Return the (X, Y) coordinate for the center point of the cell that contains the specified text.  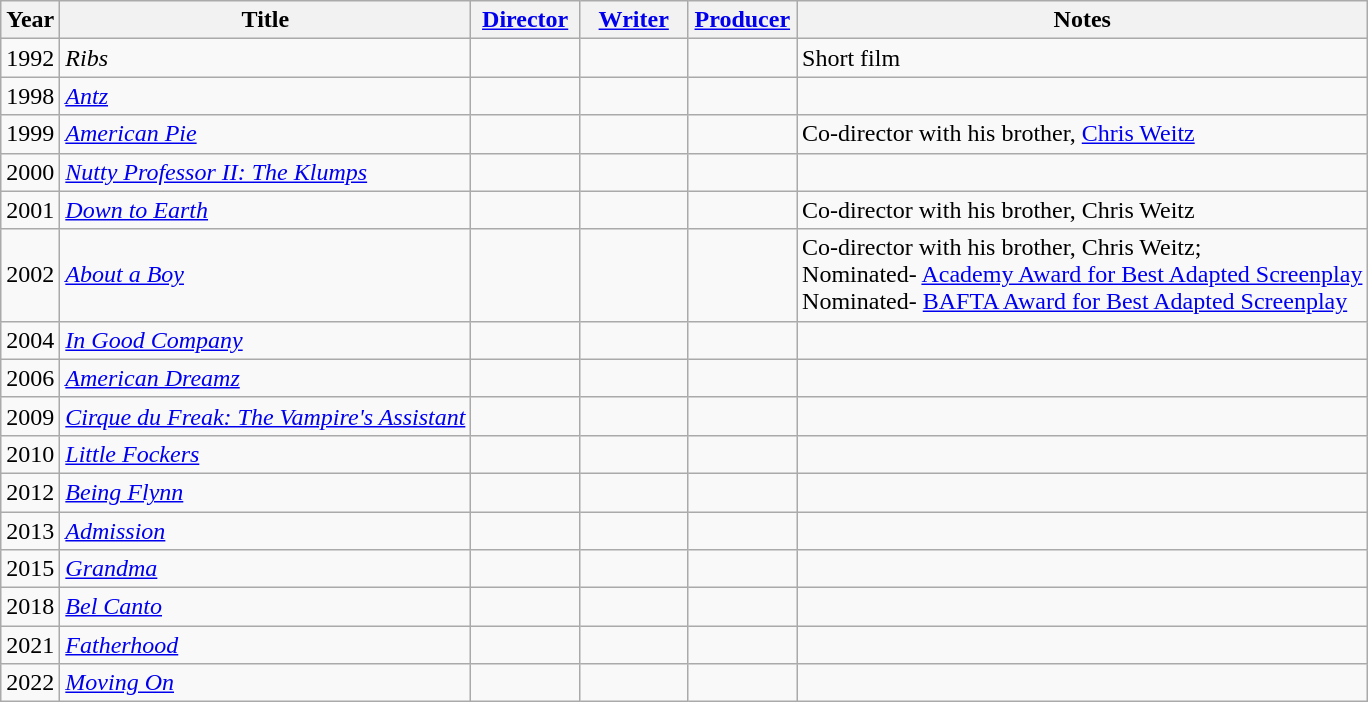
Co-director with his brother, Chris Weitz;Nominated- Academy Award for Best Adapted ScreenplayNominated- BAFTA Award for Best Adapted Screenplay (1082, 275)
Moving On (266, 683)
Ribs (266, 58)
Producer (742, 20)
2021 (30, 645)
2001 (30, 210)
Antz (266, 96)
Director (526, 20)
2009 (30, 416)
2012 (30, 492)
Down to Earth (266, 210)
1999 (30, 134)
American Dreamz (266, 378)
Being Flynn (266, 492)
Little Fockers (266, 454)
Fatherhood (266, 645)
Notes (1082, 20)
Writer (634, 20)
About a Boy (266, 275)
American Pie (266, 134)
2006 (30, 378)
2013 (30, 531)
Grandma (266, 569)
2000 (30, 172)
2018 (30, 607)
1998 (30, 96)
2022 (30, 683)
Cirque du Freak: The Vampire's Assistant (266, 416)
Bel Canto (266, 607)
2010 (30, 454)
2015 (30, 569)
2002 (30, 275)
Nutty Professor II: The Klumps (266, 172)
2004 (30, 340)
Short film (1082, 58)
In Good Company (266, 340)
Admission (266, 531)
1992 (30, 58)
Year (30, 20)
Title (266, 20)
